Find where the given text appears and provide that cell's center as [x, y] coordinate. 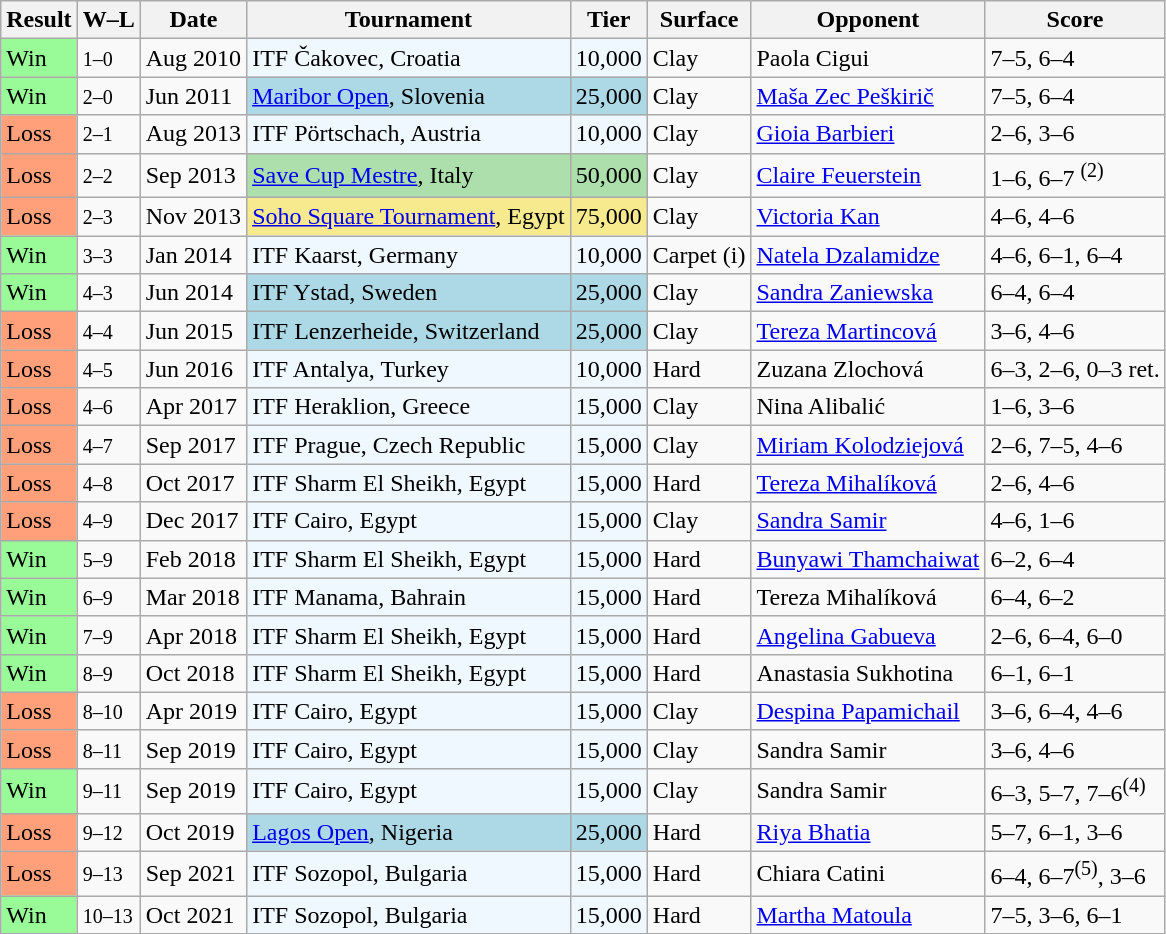
Carpet (i) [699, 255]
Jun 2016 [193, 369]
6–2, 6–4 [1075, 559]
Feb 2018 [193, 559]
Result [39, 20]
6–1, 6–1 [1075, 673]
5–9 [108, 559]
3–3 [108, 255]
2–6, 4–6 [1075, 483]
Anastasia Sukhotina [868, 673]
Tournament [409, 20]
4–8 [108, 483]
3–6, 6–4, 4–6 [1075, 711]
Lagos Open, Nigeria [409, 832]
Score [1075, 20]
ITF Heraklion, Greece [409, 407]
6–3, 2–6, 0–3 ret. [1075, 369]
Maribor Open, Slovenia [409, 96]
Jun 2014 [193, 293]
6–4, 6–4 [1075, 293]
2–6, 7–5, 4–6 [1075, 445]
ITF Lenzerheide, Switzerland [409, 331]
Apr 2019 [193, 711]
9–12 [108, 832]
ITF Kaarst, Germany [409, 255]
50,000 [608, 176]
2–3 [108, 217]
1–6, 6–7 (2) [1075, 176]
1–0 [108, 58]
2–2 [108, 176]
Apr 2018 [193, 635]
Riya Bhatia [868, 832]
2–6, 3–6 [1075, 134]
4–7 [108, 445]
6–4, 6–7(5), 3–6 [1075, 874]
Angelina Gabueva [868, 635]
Dec 2017 [193, 521]
4–6 [108, 407]
4–6, 6–1, 6–4 [1075, 255]
4–9 [108, 521]
ITF Prague, Czech Republic [409, 445]
Gioia Barbieri [868, 134]
8–9 [108, 673]
Oct 2021 [193, 915]
4–3 [108, 293]
75,000 [608, 217]
Zuzana Zlochová [868, 369]
Paola Cigui [868, 58]
Aug 2010 [193, 58]
Natela Dzalamidze [868, 255]
ITF Čakovec, Croatia [409, 58]
Jan 2014 [193, 255]
10–13 [108, 915]
Apr 2017 [193, 407]
ITF Pörtschach, Austria [409, 134]
6–9 [108, 597]
Jun 2015 [193, 331]
ITF Manama, Bahrain [409, 597]
Nov 2013 [193, 217]
8–11 [108, 749]
Mar 2018 [193, 597]
Sep 2013 [193, 176]
9–13 [108, 874]
Maša Zec Peškirič [868, 96]
8–10 [108, 711]
Claire Feuerstein [868, 176]
Aug 2013 [193, 134]
1–6, 3–6 [1075, 407]
9–11 [108, 790]
Jun 2011 [193, 96]
W–L [108, 20]
4–6, 4–6 [1075, 217]
6–3, 5–7, 7–6(4) [1075, 790]
Opponent [868, 20]
4–6, 1–6 [1075, 521]
Soho Square Tournament, Egypt [409, 217]
Save Cup Mestre, Italy [409, 176]
4–5 [108, 369]
ITF Ystad, Sweden [409, 293]
Victoria Kan [868, 217]
Date [193, 20]
2–0 [108, 96]
Despina Papamichail [868, 711]
Tier [608, 20]
Bunyawi Thamchaiwat [868, 559]
Sep 2021 [193, 874]
Oct 2019 [193, 832]
Miriam Kolodziejová [868, 445]
Sandra Zaniewska [868, 293]
Surface [699, 20]
2–1 [108, 134]
Oct 2018 [193, 673]
Tereza Martincová [868, 331]
Sep 2017 [193, 445]
6–4, 6–2 [1075, 597]
Oct 2017 [193, 483]
5–7, 6–1, 3–6 [1075, 832]
Nina Alibalić [868, 407]
4–4 [108, 331]
ITF Antalya, Turkey [409, 369]
2–6, 6–4, 6–0 [1075, 635]
7–9 [108, 635]
Chiara Catini [868, 874]
Martha Matoula [868, 915]
7–5, 3–6, 6–1 [1075, 915]
